Return [X, Y] of the center of cell containing provided text 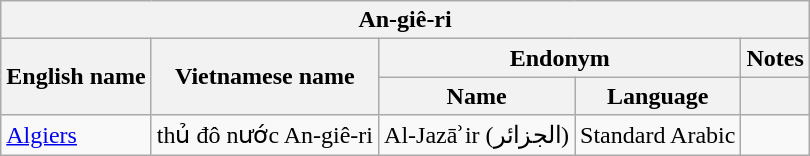
Language [658, 96]
Al-Jazāʾir (الجزائر) [477, 135]
thủ đô nước An-giê-ri [264, 135]
Endonym [560, 58]
An-giê-ri [406, 20]
Standard Arabic [658, 135]
Vietnamese name [264, 77]
Name [477, 96]
Algiers [76, 135]
Notes [775, 58]
English name [76, 77]
